Detect which cell encompasses the target text, then output its (X, Y) center coordinate. 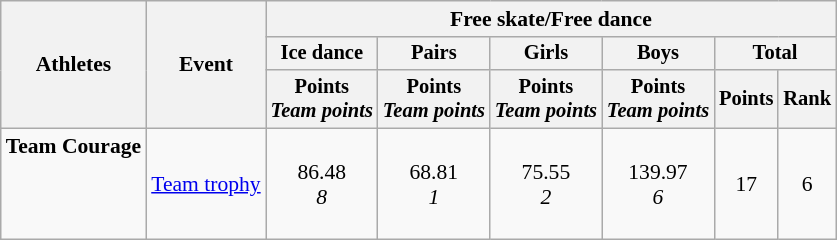
68.811 (434, 184)
Points (746, 99)
Pairs (434, 54)
Boys (658, 54)
17 (746, 184)
Event (206, 64)
Girls (546, 54)
139.976 (658, 184)
Team trophy (206, 184)
Free skate/Free dance (551, 19)
Athletes (74, 64)
Rank (807, 99)
86.488 (322, 184)
Total (775, 54)
Team Courage (74, 184)
Ice dance (322, 54)
6 (807, 184)
75.552 (546, 184)
